Return [x, y] of the center of cell containing provided text 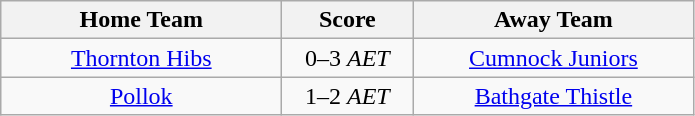
Score [348, 20]
Bathgate Thistle [554, 96]
Home Team [142, 20]
Pollok [142, 96]
Away Team [554, 20]
0–3 AET [348, 58]
Thornton Hibs [142, 58]
1–2 AET [348, 96]
Cumnock Juniors [554, 58]
